Detect which cell encompasses the target text, then output its (x, y) center coordinate. 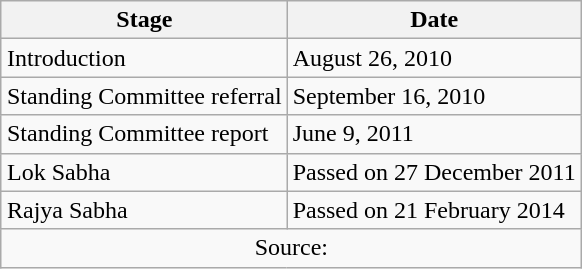
Rajya Sabha (144, 210)
Date (434, 20)
August 26, 2010 (434, 58)
June 9, 2011 (434, 134)
Lok Sabha (144, 172)
September 16, 2010 (434, 96)
Standing Committee referral (144, 96)
Stage (144, 20)
Passed on 21 February 2014 (434, 210)
Source: (291, 248)
Passed on 27 December 2011 (434, 172)
Standing Committee report (144, 134)
Introduction (144, 58)
